Determine the (x, y) coordinate at the center of the cell enclosing the given text.  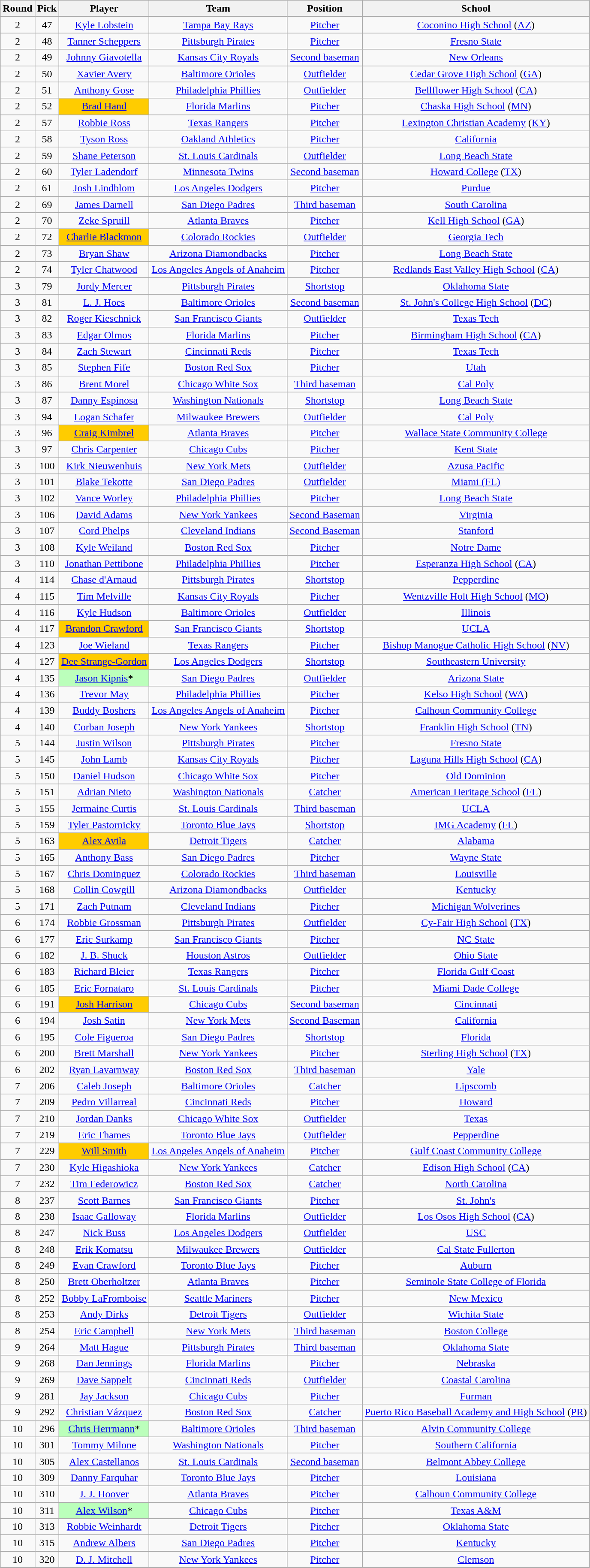
320 (47, 1559)
Alabama (476, 841)
Laguna Hills High School (CA) (476, 760)
210 (47, 1119)
51 (47, 90)
American Heritage School (FL) (476, 792)
Team (218, 9)
St. John's (476, 1200)
Wallace State Community College (476, 433)
D. J. Mitchell (104, 1559)
115 (47, 596)
Florida Gulf Coast (476, 971)
Brett Oberholtzer (104, 1282)
97 (47, 449)
Redlands East Valley High School (CA) (476, 270)
Matt Hague (104, 1347)
Richard Bleier (104, 971)
Wichita State (476, 1315)
309 (47, 1478)
Southeastern University (476, 661)
Trevor May (104, 694)
238 (47, 1216)
Bryan Shaw (104, 253)
J. J. Hoover (104, 1494)
52 (47, 106)
Lipscomb (476, 1086)
Cedar Grove High School (GA) (476, 74)
Sterling High School (TX) (476, 1053)
305 (47, 1461)
Buddy Boshers (104, 710)
Robbie Weinhardt (104, 1527)
Blake Tekotte (104, 482)
Utah (476, 368)
59 (47, 155)
Round (18, 9)
Georgia Tech (476, 237)
171 (47, 906)
Alex Avila (104, 841)
195 (47, 1037)
79 (47, 286)
150 (47, 776)
Seminole State College of Florida (476, 1282)
Robbie Ross (104, 123)
Chris Carpenter (104, 449)
108 (47, 547)
Alex Castellanos (104, 1461)
Danny Espinosa (104, 400)
Clemson (476, 1559)
167 (47, 874)
Coconino High School (AZ) (476, 25)
159 (47, 825)
194 (47, 1021)
Brett Marshall (104, 1053)
Tyson Ross (104, 139)
Andy Dirks (104, 1315)
301 (47, 1445)
Scott Barnes (104, 1200)
Minnesota Twins (218, 172)
Shane Peterson (104, 155)
145 (47, 760)
Tanner Scheppers (104, 41)
Yale (476, 1070)
Danny Farquhar (104, 1478)
Houston Astros (218, 955)
117 (47, 629)
248 (47, 1249)
254 (47, 1331)
Jordan Danks (104, 1119)
Boston College (476, 1331)
Tim Federowicz (104, 1184)
Nebraska (476, 1363)
Miami Dade College (476, 988)
Anthony Gose (104, 90)
Corban Joseph (104, 727)
Pick (47, 9)
Stephen Fife (104, 368)
Kelso High School (WA) (476, 694)
Old Dominion (476, 776)
249 (47, 1266)
IMG Academy (FL) (476, 825)
85 (47, 368)
163 (47, 841)
252 (47, 1298)
Brent Morel (104, 384)
74 (47, 270)
Cincinnati (476, 1004)
61 (47, 188)
Lexington Christian Academy (KY) (476, 123)
New Mexico (476, 1298)
107 (47, 531)
James Darnell (104, 205)
Tim Melville (104, 596)
209 (47, 1102)
268 (47, 1363)
Jason Kipnis* (104, 678)
177 (47, 939)
Bobby LaFromboise (104, 1298)
Chaska High School (MN) (476, 106)
Azusa Pacific (476, 465)
Ohio State (476, 955)
Arizona State (476, 678)
Eric Thames (104, 1135)
206 (47, 1086)
Kyle Hudson (104, 612)
Tyler Ladendorf (104, 172)
Craig Kimbrel (104, 433)
Nick Buss (104, 1233)
Tommy Milone (104, 1445)
296 (47, 1429)
St. John's College High School (DC) (476, 302)
Joe Wieland (104, 645)
237 (47, 1200)
Kyle Higashioka (104, 1167)
168 (47, 890)
Virginia (476, 515)
Eric Fornataro (104, 988)
Wentzville Holt High School (MO) (476, 596)
57 (47, 123)
264 (47, 1347)
Michigan Wolverines (476, 906)
87 (47, 400)
136 (47, 694)
Andrew Albers (104, 1543)
101 (47, 482)
Howard (476, 1102)
140 (47, 727)
Anthony Bass (104, 857)
Pedro Villarreal (104, 1102)
219 (47, 1135)
230 (47, 1167)
Alex Wilson* (104, 1510)
Zeke Spruill (104, 221)
Caleb Joseph (104, 1086)
114 (47, 580)
Edgar Olmos (104, 335)
Josh Harrison (104, 1004)
NC State (476, 939)
182 (47, 955)
Kirk Nieuwenhuis (104, 465)
58 (47, 139)
Gulf Coast Community College (476, 1151)
Isaac Galloway (104, 1216)
Furman (476, 1396)
Texas A&M (476, 1510)
Johnny Giavotella (104, 57)
185 (47, 988)
Franklin High School (TN) (476, 727)
Kyle Weiland (104, 547)
Edison High School (CA) (476, 1167)
Position (325, 9)
Chris Dominguez (104, 874)
Cal State Fullerton (476, 1249)
183 (47, 971)
Kent State (476, 449)
310 (47, 1494)
313 (47, 1527)
102 (47, 498)
Eric Campbell (104, 1331)
Tyler Pastornicky (104, 825)
Puerto Rico Baseball Academy and High School (PR) (476, 1412)
165 (47, 857)
81 (47, 302)
Collin Cowgill (104, 890)
250 (47, 1282)
Bellflower High School (CA) (476, 90)
Jonathan Pettibone (104, 564)
John Lamb (104, 760)
47 (47, 25)
Jordy Mercer (104, 286)
L. J. Hoes (104, 302)
Vance Worley (104, 498)
247 (47, 1233)
Jermaine Curtis (104, 808)
Dan Jennings (104, 1363)
269 (47, 1380)
200 (47, 1053)
Cord Phelps (104, 531)
Player (104, 9)
David Adams (104, 515)
281 (47, 1396)
Dee Strange-Gordon (104, 661)
Miami (FL) (476, 482)
Christian Vázquez (104, 1412)
Belmont Abbey College (476, 1461)
Charlie Blackmon (104, 237)
Zach Stewart (104, 351)
Southern California (476, 1445)
94 (47, 416)
100 (47, 465)
Ryan Lavarnway (104, 1070)
Brandon Crawford (104, 629)
Chase d'Arnaud (104, 580)
Erik Komatsu (104, 1249)
Dave Sappelt (104, 1380)
106 (47, 515)
Eric Surkamp (104, 939)
73 (47, 253)
Oakland Athletics (218, 139)
50 (47, 74)
Florida (476, 1037)
USC (476, 1233)
315 (47, 1543)
110 (47, 564)
253 (47, 1315)
Josh Satin (104, 1021)
72 (47, 237)
Zach Putnam (104, 906)
Josh Lindblom (104, 188)
311 (47, 1510)
191 (47, 1004)
Robbie Grossman (104, 923)
Roger Kieschnick (104, 319)
Bishop Manogue Catholic High School (NV) (476, 645)
Notre Dame (476, 547)
Brad Hand (104, 106)
Xavier Avery (104, 74)
116 (47, 612)
48 (47, 41)
South Carolina (476, 205)
Daniel Hudson (104, 776)
202 (47, 1070)
Illinois (476, 612)
123 (47, 645)
82 (47, 319)
151 (47, 792)
174 (47, 923)
Louisiana (476, 1478)
Tyler Chatwood (104, 270)
144 (47, 743)
School (476, 9)
96 (47, 433)
Wayne State (476, 857)
Esperanza High School (CA) (476, 564)
Louisville (476, 874)
Jay Jackson (104, 1396)
Cy-Fair High School (TX) (476, 923)
83 (47, 335)
135 (47, 678)
Los Osos High School (CA) (476, 1216)
Tampa Bay Rays (218, 25)
Will Smith (104, 1151)
North Carolina (476, 1184)
Cole Figueroa (104, 1037)
139 (47, 710)
127 (47, 661)
229 (47, 1151)
Seattle Mariners (218, 1298)
292 (47, 1412)
Logan Schafer (104, 416)
Justin Wilson (104, 743)
Howard College (TX) (476, 172)
Chris Herrmann* (104, 1429)
Evan Crawford (104, 1266)
86 (47, 384)
69 (47, 205)
Purdue (476, 188)
Adrian Nieto (104, 792)
Birmingham High School (CA) (476, 335)
Auburn (476, 1266)
Alvin Community College (476, 1429)
60 (47, 172)
Stanford (476, 531)
J. B. Shuck (104, 955)
Texas (476, 1119)
70 (47, 221)
84 (47, 351)
49 (47, 57)
232 (47, 1184)
Coastal Carolina (476, 1380)
New Orleans (476, 57)
155 (47, 808)
Kell High School (GA) (476, 221)
Kyle Lobstein (104, 25)
